Search for the cell housing the specified text and yield its [x, y] center coordinate. 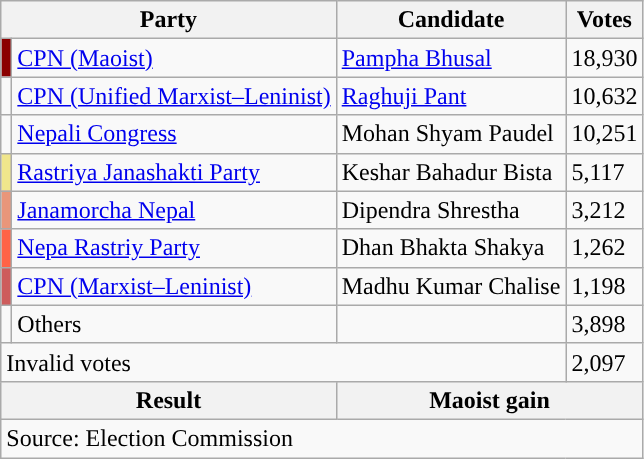
Keshar Bahadur Bista [451, 172]
CPN (Marxist–Leninist) [174, 286]
10,632 [604, 96]
1,198 [604, 286]
Mohan Shyam Paudel [451, 134]
Others [174, 324]
Votes [604, 20]
Raghuji Pant [451, 96]
2,097 [604, 362]
Madhu Kumar Chalise [451, 286]
Dhan Bhakta Shakya [451, 248]
Party [168, 20]
Source: Election Commission [322, 438]
Dipendra Shrestha [451, 210]
Rastriya Janashakti Party [174, 172]
Candidate [451, 20]
18,930 [604, 58]
Pampha Bhusal [451, 58]
3,212 [604, 210]
CPN (Unified Marxist–Leninist) [174, 96]
Janamorcha Nepal [174, 210]
CPN (Maoist) [174, 58]
5,117 [604, 172]
Nepali Congress [174, 134]
1,262 [604, 248]
Result [168, 400]
Invalid votes [284, 362]
Nepa Rastriy Party [174, 248]
3,898 [604, 324]
10,251 [604, 134]
Maoist gain [490, 400]
